Return the (x, y) coordinate for the center point of the cell that contains the specified text.  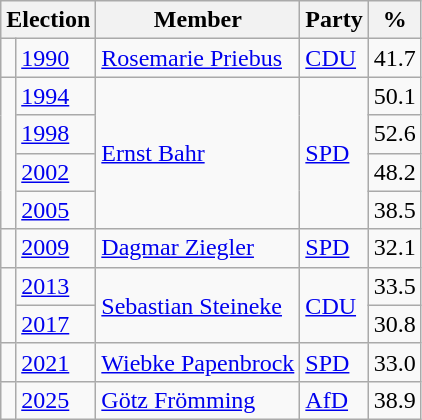
41.7 (394, 58)
2013 (56, 286)
Ernst Bahr (198, 153)
Dagmar Ziegler (198, 248)
50.1 (394, 96)
48.2 (394, 172)
2005 (56, 210)
Party (334, 20)
33.5 (394, 286)
Member (198, 20)
1994 (56, 96)
30.8 (394, 324)
Rosemarie Priebus (198, 58)
33.0 (394, 362)
1998 (56, 134)
2017 (56, 324)
Wiebke Papenbrock (198, 362)
% (394, 20)
AfD (334, 400)
32.1 (394, 248)
Götz Frömming (198, 400)
1990 (56, 58)
2002 (56, 172)
2009 (56, 248)
2021 (56, 362)
52.6 (394, 134)
38.9 (394, 400)
Election (48, 20)
Sebastian Steineke (198, 305)
2025 (56, 400)
38.5 (394, 210)
